Detect which cell encompasses the target text, then output its [X, Y] center coordinate. 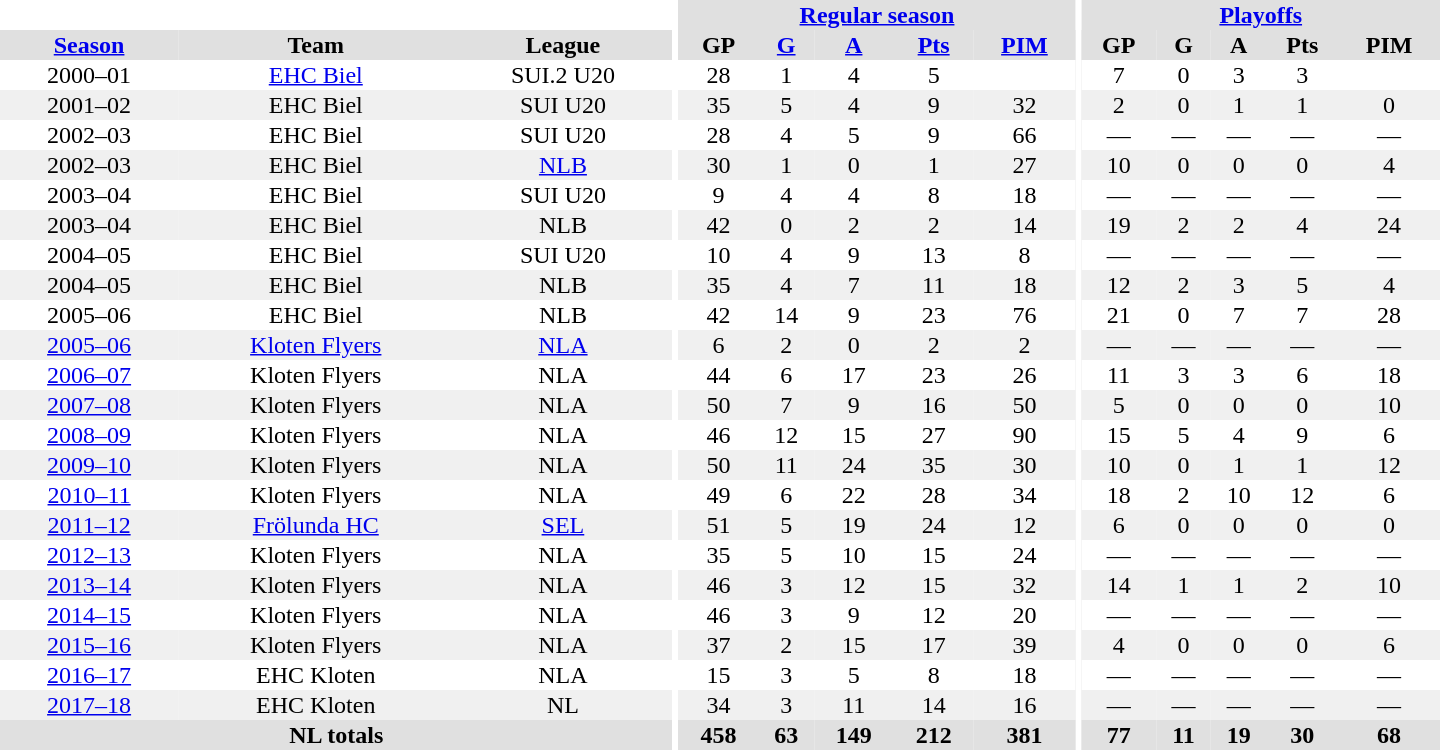
13 [934, 255]
2017–18 [89, 705]
2000–01 [89, 75]
381 [1025, 735]
2015–16 [89, 645]
63 [786, 735]
26 [1025, 375]
2007–08 [89, 405]
2008–09 [89, 435]
212 [934, 735]
SUI.2 U20 [562, 75]
2001–02 [89, 105]
76 [1025, 315]
44 [719, 375]
Playoffs [1260, 15]
2013–14 [89, 585]
90 [1025, 435]
SEL [562, 525]
Frölunda HC [316, 525]
37 [719, 645]
66 [1025, 135]
2012–13 [89, 555]
458 [719, 735]
39 [1025, 645]
Season [89, 45]
2010–11 [89, 495]
20 [1025, 615]
Regular season [878, 15]
2009–10 [89, 465]
68 [1389, 735]
NL totals [336, 735]
2011–12 [89, 525]
2014–15 [89, 615]
NL [562, 705]
2016–17 [89, 675]
149 [854, 735]
49 [719, 495]
22 [854, 495]
Team [316, 45]
2006–07 [89, 375]
League [562, 45]
77 [1118, 735]
21 [1118, 315]
51 [719, 525]
